Extract the (x, y) coordinate from the center of the cell holding the provided text.  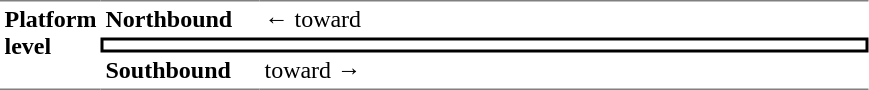
toward → (564, 71)
Northbound (180, 19)
← toward (564, 19)
Platform level (50, 45)
Southbound (180, 71)
